Detect which cell encompasses the target text, then output its (x, y) center coordinate. 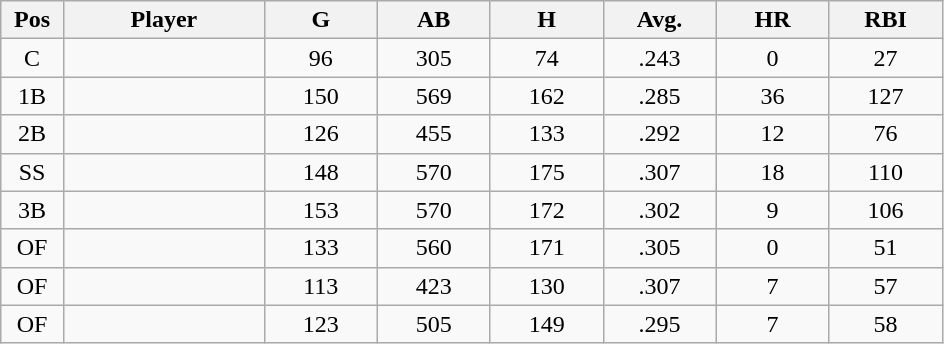
.305 (660, 248)
27 (886, 58)
106 (886, 210)
126 (320, 134)
36 (772, 96)
58 (886, 324)
153 (320, 210)
76 (886, 134)
.302 (660, 210)
C (32, 58)
H (546, 20)
172 (546, 210)
505 (434, 324)
9 (772, 210)
Player (164, 20)
149 (546, 324)
.292 (660, 134)
1B (32, 96)
127 (886, 96)
.295 (660, 324)
2B (32, 134)
.285 (660, 96)
171 (546, 248)
123 (320, 324)
305 (434, 58)
162 (546, 96)
110 (886, 172)
57 (886, 286)
96 (320, 58)
148 (320, 172)
51 (886, 248)
130 (546, 286)
175 (546, 172)
18 (772, 172)
113 (320, 286)
.243 (660, 58)
560 (434, 248)
AB (434, 20)
SS (32, 172)
HR (772, 20)
569 (434, 96)
3B (32, 210)
423 (434, 286)
150 (320, 96)
455 (434, 134)
RBI (886, 20)
74 (546, 58)
Avg. (660, 20)
Pos (32, 20)
G (320, 20)
12 (772, 134)
